Search for the cell housing the specified text and yield its (X, Y) center coordinate. 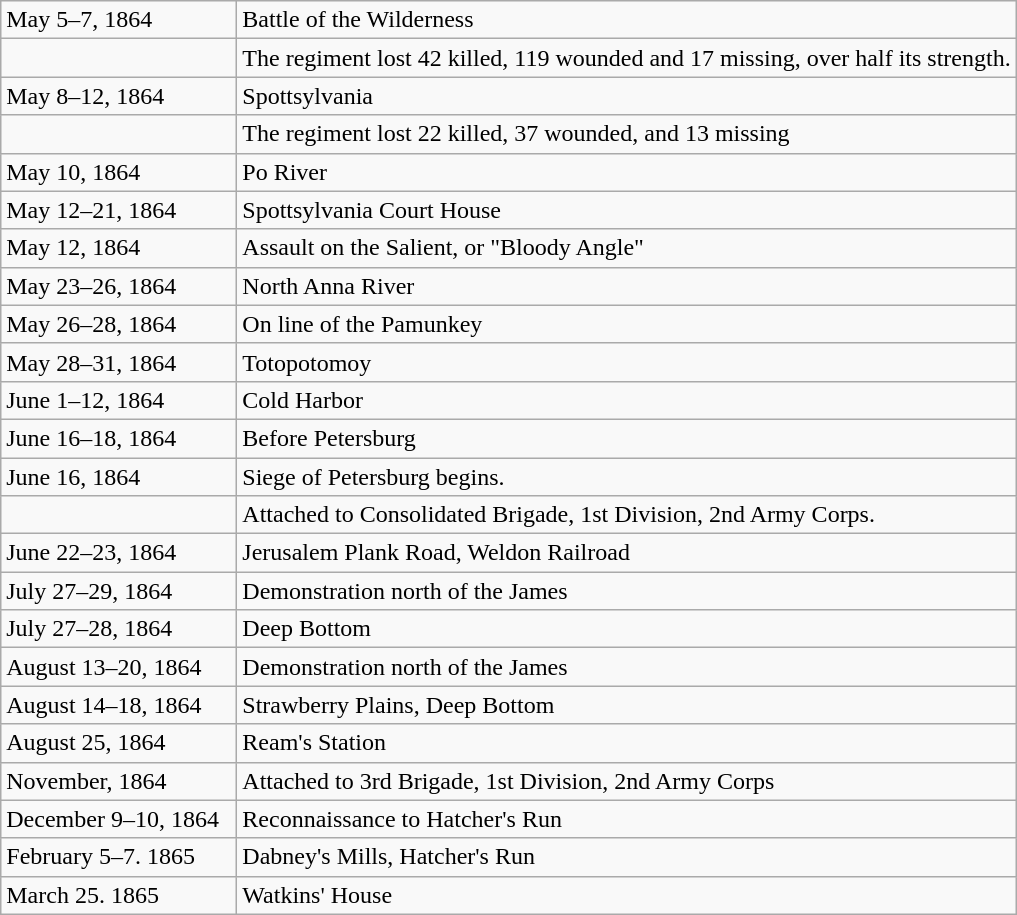
Strawberry Plains, Deep Bottom (626, 705)
Attached to Consolidated Brigade, 1st Division, 2nd Army Corps. (626, 515)
Ream's Station (626, 743)
July 27–29, 1864 (119, 591)
Totopotomoy (626, 362)
The regiment lost 42 killed, 119 wounded and 17 missing, over half its strength. (626, 58)
Spottsylvania Court House (626, 210)
May 28–31, 1864 (119, 362)
August 25, 1864 (119, 743)
March 25. 1865 (119, 895)
May 8–12, 1864 (119, 96)
Before Petersburg (626, 438)
May 5–7, 1864 (119, 20)
May 23–26, 1864 (119, 286)
May 12–21, 1864 (119, 210)
December 9–10, 1864 (119, 819)
Po River (626, 172)
Assault on the Salient, or "Bloody Angle" (626, 248)
Watkins' House (626, 895)
Battle of the Wilderness (626, 20)
On line of the Pamunkey (626, 324)
Spottsylvania (626, 96)
Dabney's Mills, Hatcher's Run (626, 857)
May 26–28, 1864 (119, 324)
June 1–12, 1864 (119, 400)
May 10, 1864 (119, 172)
Cold Harbor (626, 400)
June 16–18, 1864 (119, 438)
June 16, 1864 (119, 477)
Siege of Petersburg begins. (626, 477)
North Anna River (626, 286)
August 14–18, 1864 (119, 705)
July 27–28, 1864 (119, 629)
August 13–20, 1864 (119, 667)
February 5–7. 1865 (119, 857)
May 12, 1864 (119, 248)
Jerusalem Plank Road, Weldon Railroad (626, 553)
June 22–23, 1864 (119, 553)
Reconnaissance to Hatcher's Run (626, 819)
Deep Bottom (626, 629)
November, 1864 (119, 781)
The regiment lost 22 killed, 37 wounded, and 13 missing (626, 134)
Attached to 3rd Brigade, 1st Division, 2nd Army Corps (626, 781)
